Return (x, y) of the center of cell containing provided text 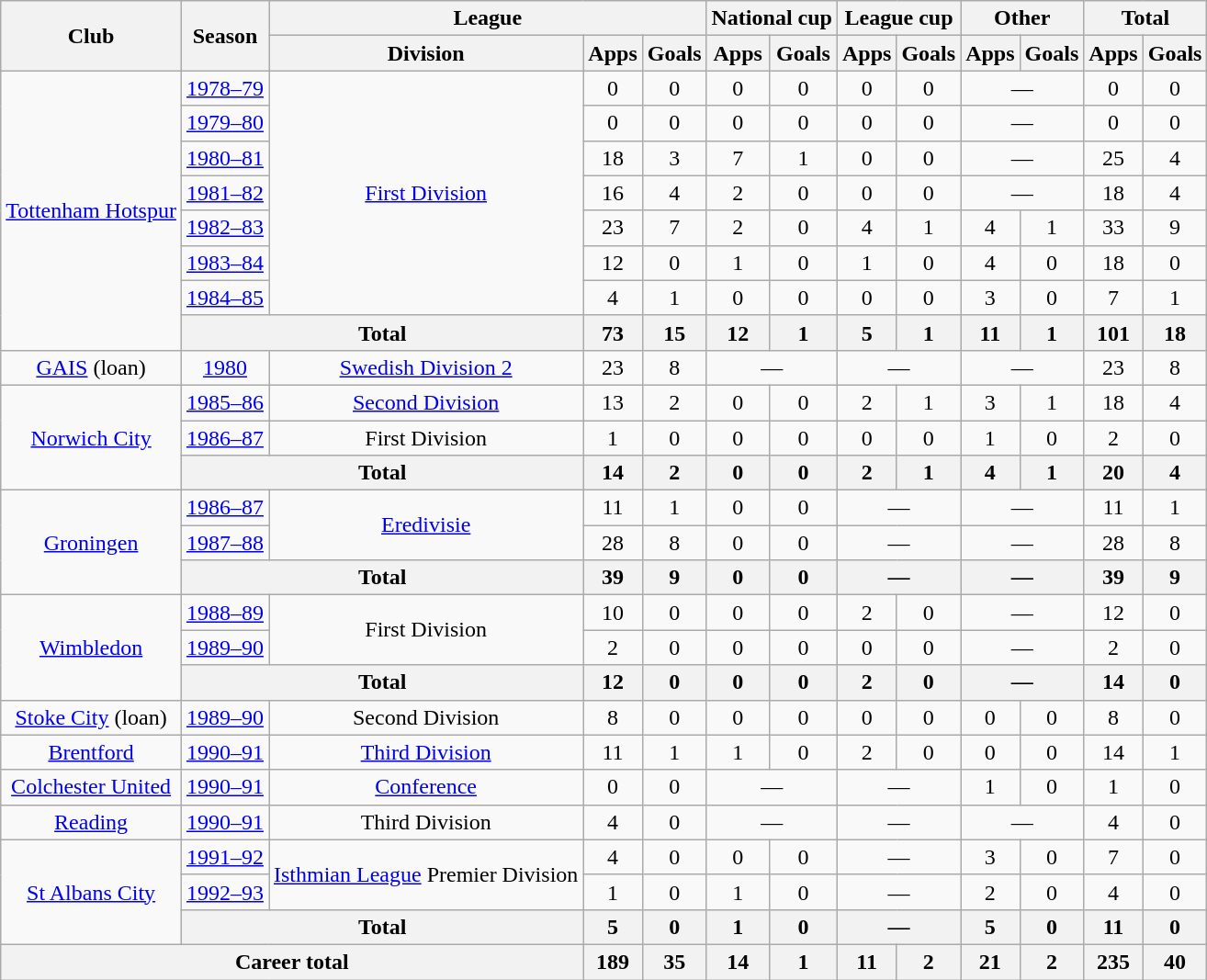
13 (613, 402)
1984–85 (224, 298)
Reading (92, 822)
Conference (425, 787)
1985–86 (224, 402)
Club (92, 36)
1992–93 (224, 892)
Brentford (92, 752)
Eredivisie (425, 525)
15 (674, 332)
Groningen (92, 543)
10 (613, 613)
189 (613, 962)
League (487, 18)
1979–80 (224, 123)
League cup (898, 18)
Division (425, 53)
Stoke City (loan) (92, 717)
1980 (224, 367)
25 (1113, 158)
Tottenham Hotspur (92, 210)
1987–88 (224, 543)
1980–81 (224, 158)
Other (1022, 18)
21 (990, 962)
1982–83 (224, 228)
16 (613, 193)
1981–82 (224, 193)
Career total (292, 962)
101 (1113, 332)
Isthmian League Premier Division (425, 874)
Colchester United (92, 787)
33 (1113, 228)
40 (1175, 962)
GAIS (loan) (92, 367)
Swedish Division 2 (425, 367)
Norwich City (92, 437)
1991–92 (224, 857)
National cup (772, 18)
35 (674, 962)
20 (1113, 473)
St Albans City (92, 892)
73 (613, 332)
Wimbledon (92, 648)
235 (1113, 962)
1988–89 (224, 613)
Season (224, 36)
1978–79 (224, 88)
1983–84 (224, 263)
